Scan for the cell matching the given text and deliver its [x, y] coordinate at center. 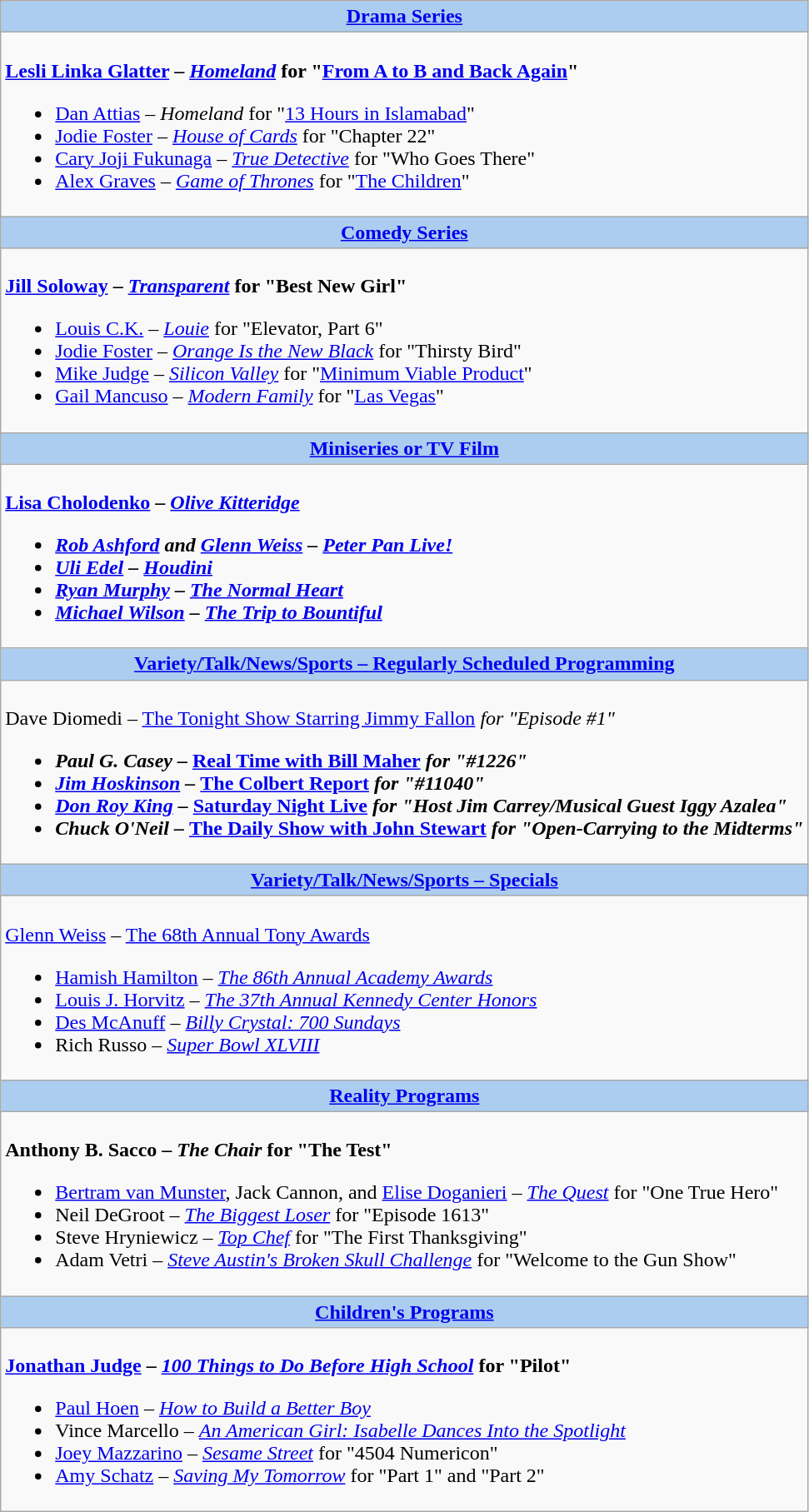
Variety/Talk/News/Sports – Specials [405, 880]
Comedy Series [405, 232]
Drama Series [405, 17]
Reality Programs [405, 1095]
Children's Programs [405, 1312]
Miniseries or TV Film [405, 448]
Variety/Talk/News/Sports – Regularly Scheduled Programming [405, 664]
